Scan for the cell matching the given text and deliver its [x, y] coordinate at center. 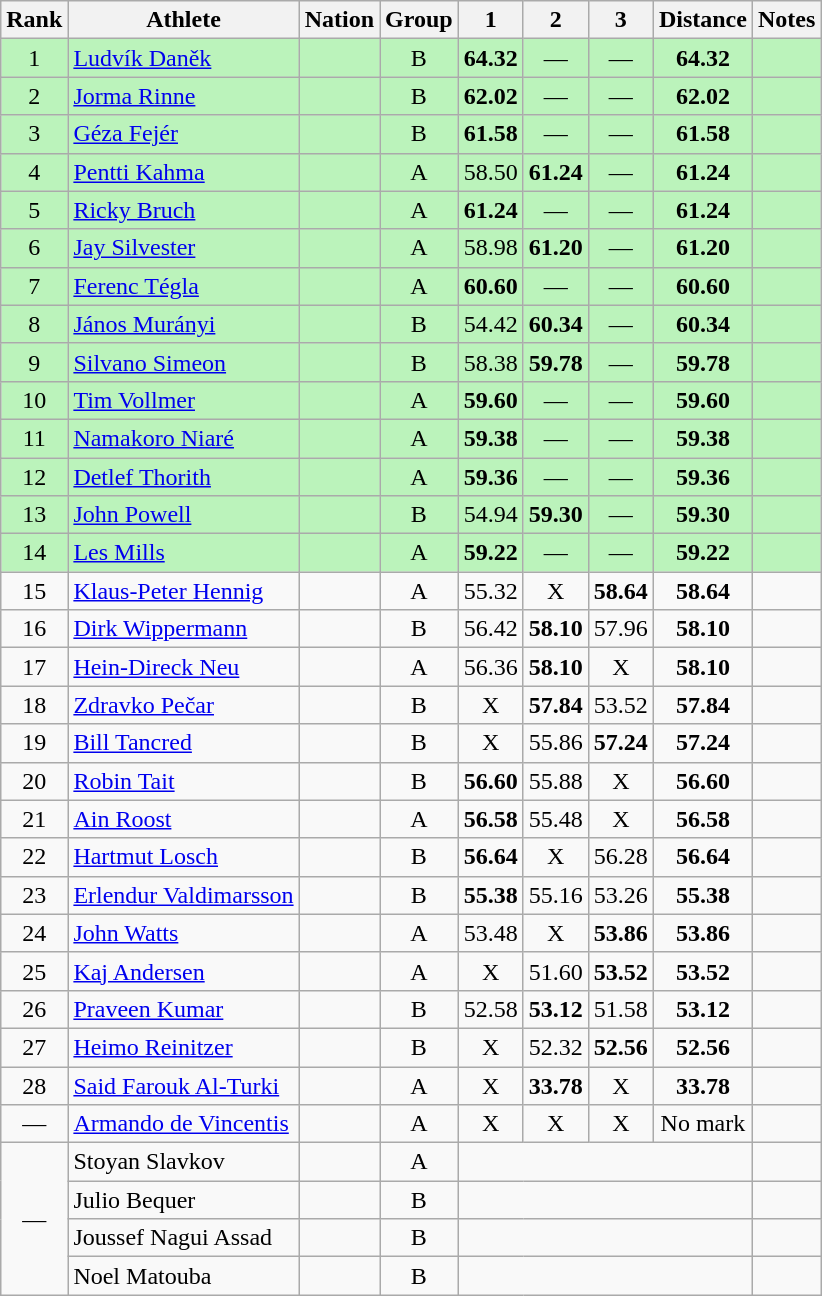
4 [34, 172]
8 [34, 324]
Pentti Kahma [184, 172]
Dirk Wippermann [184, 629]
52.58 [490, 1009]
Notes [786, 20]
Athlete [184, 20]
Klaus-Peter Hennig [184, 591]
17 [34, 667]
Erlendur Valdimarsson [184, 895]
No mark [702, 1124]
Les Mills [184, 553]
11 [34, 438]
Noel Matouba [184, 1276]
Jay Silvester [184, 248]
Said Farouk Al-Turki [184, 1085]
14 [34, 553]
53.26 [620, 895]
5 [34, 210]
Bill Tancred [184, 743]
16 [34, 629]
54.42 [490, 324]
25 [34, 971]
Géza Fejér [184, 134]
56.28 [620, 857]
56.36 [490, 667]
Heimo Reinitzer [184, 1047]
21 [34, 819]
Joussef Nagui Assad [184, 1238]
55.32 [490, 591]
Silvano Simeon [184, 362]
56.42 [490, 629]
18 [34, 705]
Tim Vollmer [184, 400]
Rank [34, 20]
Stoyan Slavkov [184, 1162]
Ludvík Daněk [184, 58]
24 [34, 933]
53.48 [490, 933]
51.58 [620, 1009]
Ricky Bruch [184, 210]
Jorma Rinne [184, 96]
Group [420, 20]
22 [34, 857]
52.32 [556, 1047]
57.96 [620, 629]
Distance [702, 20]
6 [34, 248]
Hein-Direck Neu [184, 667]
26 [34, 1009]
12 [34, 477]
John Powell [184, 515]
19 [34, 743]
10 [34, 400]
János Murányi [184, 324]
Julio Bequer [184, 1200]
28 [34, 1085]
John Watts [184, 933]
Namakoro Niaré [184, 438]
Ferenc Tégla [184, 286]
Robin Tait [184, 781]
Detlef Thorith [184, 477]
13 [34, 515]
Ain Roost [184, 819]
58.98 [490, 248]
58.50 [490, 172]
Armando de Vincentis [184, 1124]
7 [34, 286]
Praveen Kumar [184, 1009]
Zdravko Pečar [184, 705]
9 [34, 362]
Kaj Andersen [184, 971]
55.88 [556, 781]
54.94 [490, 515]
20 [34, 781]
23 [34, 895]
55.16 [556, 895]
58.38 [490, 362]
27 [34, 1047]
55.86 [556, 743]
51.60 [556, 971]
Nation [339, 20]
55.48 [556, 819]
15 [34, 591]
Hartmut Losch [184, 857]
